Extract the (x, y) coordinate from the center of the cell holding the provided text.  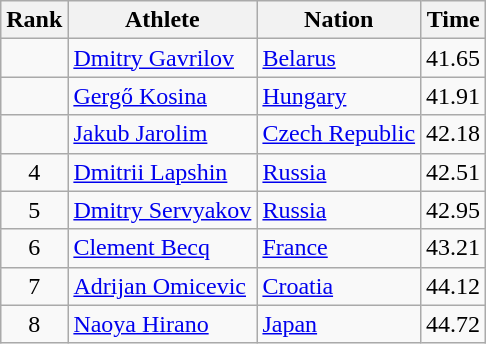
6 (34, 248)
Athlete (162, 20)
5 (34, 210)
Rank (34, 20)
Nation (339, 20)
Dmitry Servyakov (162, 210)
44.72 (454, 324)
Belarus (339, 58)
Dmitry Gavrilov (162, 58)
42.95 (454, 210)
44.12 (454, 286)
7 (34, 286)
Japan (339, 324)
43.21 (454, 248)
Gergő Kosina (162, 96)
41.91 (454, 96)
Dmitrii Lapshin (162, 172)
Czech Republic (339, 134)
Time (454, 20)
41.65 (454, 58)
Jakub Jarolim (162, 134)
Clement Becq (162, 248)
42.51 (454, 172)
Croatia (339, 286)
Adrijan Omicevic (162, 286)
42.18 (454, 134)
4 (34, 172)
Naoya Hirano (162, 324)
France (339, 248)
8 (34, 324)
Hungary (339, 96)
